Detect which cell encompasses the target text, then output its (x, y) center coordinate. 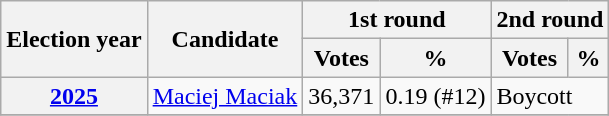
Candidate (225, 39)
Maciej Maciak (225, 96)
Election year (74, 39)
0.19 (#12) (436, 96)
Boycott (550, 96)
2025 (74, 96)
2nd round (550, 20)
1st round (397, 20)
36,371 (342, 96)
